Detect which cell encompasses the target text, then output its [X, Y] center coordinate. 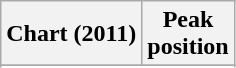
Chart (2011) [72, 34]
Peakposition [188, 34]
